Locate the cell with the specified text and output its [X, Y] center coordinate. 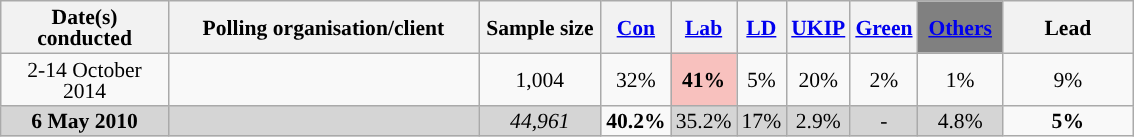
6 May 2010 [85, 120]
Sample size [540, 27]
1% [960, 79]
2-14 October 2014 [85, 79]
17% [761, 120]
32% [636, 79]
Lab [704, 27]
35.2% [704, 120]
4.8% [960, 120]
2.9% [818, 120]
Con [636, 27]
Date(s)conducted [85, 27]
Lead [1068, 27]
41% [704, 79]
1,004 [540, 79]
LD [761, 27]
Others [960, 27]
2% [884, 79]
9% [1068, 79]
44,961 [540, 120]
UKIP [818, 27]
20% [818, 79]
- [884, 120]
40.2% [636, 120]
Green [884, 27]
Polling organisation/client [323, 27]
